Detect which cell encompasses the target text, then output its (X, Y) center coordinate. 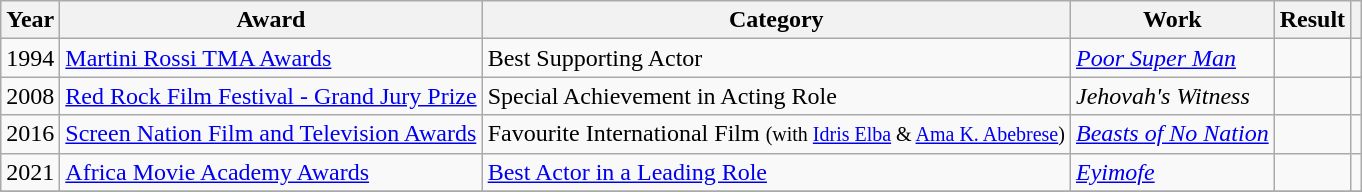
Favourite International Film (with Idris Elba & Ama K. Abebrese) (776, 134)
Best Supporting Actor (776, 58)
Special Achievement in Acting Role (776, 96)
Year (30, 20)
Red Rock Film Festival - Grand Jury Prize (271, 96)
Poor Super Man (1172, 58)
Jehovah's Witness (1172, 96)
2016 (30, 134)
Award (271, 20)
2021 (30, 172)
Eyimofe (1172, 172)
1994 (30, 58)
Africa Movie Academy Awards (271, 172)
Beasts of No Nation (1172, 134)
Martini Rossi TMA Awards (271, 58)
Best Actor in a Leading Role (776, 172)
2008 (30, 96)
Work (1172, 20)
Result (1312, 20)
Category (776, 20)
Screen Nation Film and Television Awards (271, 134)
